Provide the [x, y] coordinate of the cell's center where the given text is located.  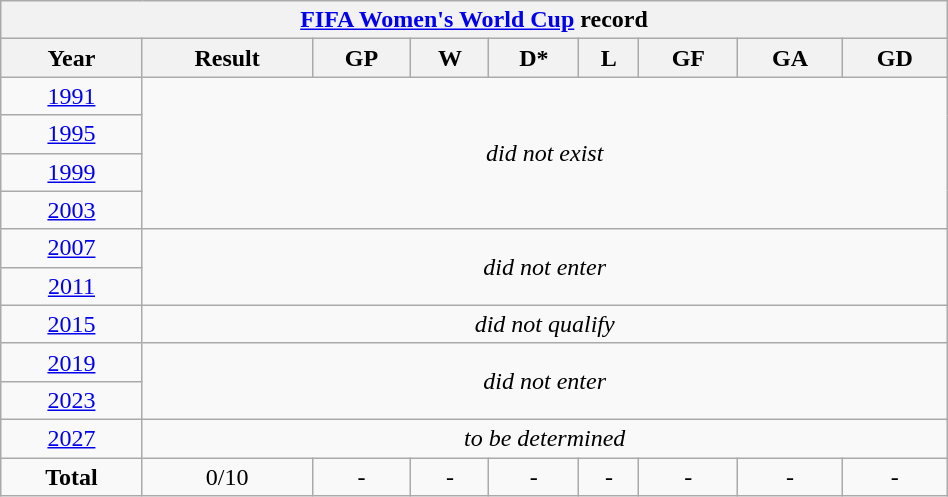
GF [688, 58]
W [450, 58]
0/10 [227, 477]
2011 [72, 286]
did not qualify [544, 324]
FIFA Women's World Cup record [474, 20]
D* [534, 58]
1999 [72, 172]
Total [72, 477]
2019 [72, 362]
did not exist [544, 153]
1995 [72, 134]
2023 [72, 400]
GP [362, 58]
L [609, 58]
2027 [72, 438]
2007 [72, 248]
2003 [72, 210]
Result [227, 58]
GA [790, 58]
Year [72, 58]
1991 [72, 96]
GD [894, 58]
2015 [72, 324]
to be determined [544, 438]
